Provide the [x, y] coordinate of the cell's center where the given text is located.  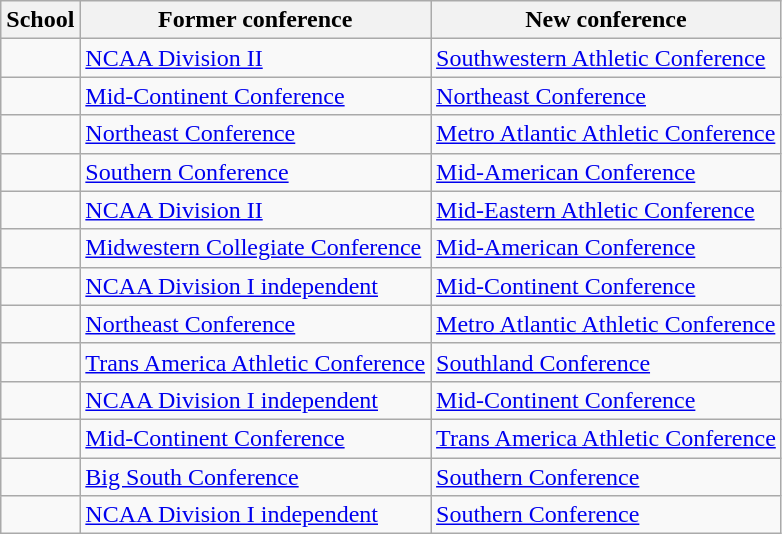
Former conference [256, 20]
Mid-Eastern Athletic Conference [606, 210]
New conference [606, 20]
Big South Conference [256, 477]
Southwestern Athletic Conference [606, 58]
Southland Conference [606, 362]
Midwestern Collegiate Conference [256, 248]
School [40, 20]
